For the text-containing cell, return its midpoint in [X, Y] coordinate format. 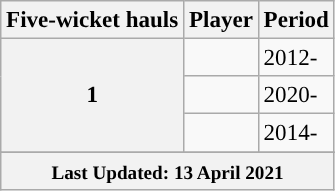
2014- [296, 133]
1 [92, 96]
2020- [296, 95]
Last Updated: 13 April 2021 [168, 171]
Period [296, 20]
Five-wicket hauls [92, 20]
Player [222, 20]
2012- [296, 58]
